Detect which cell encompasses the target text, then output its (x, y) center coordinate. 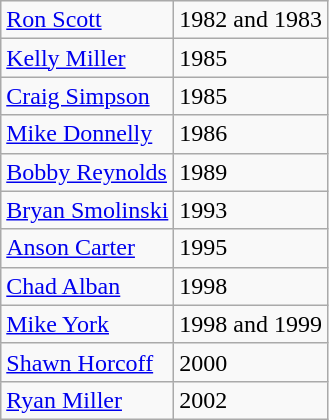
2002 (251, 400)
1998 and 1999 (251, 324)
1982 and 1983 (251, 20)
1995 (251, 248)
Bryan Smolinski (88, 210)
1993 (251, 210)
Kelly Miller (88, 58)
1986 (251, 134)
Ryan Miller (88, 400)
Mike Donnelly (88, 134)
1989 (251, 172)
2000 (251, 362)
Bobby Reynolds (88, 172)
Chad Alban (88, 286)
Craig Simpson (88, 96)
Ron Scott (88, 20)
Shawn Horcoff (88, 362)
Anson Carter (88, 248)
Mike York (88, 324)
1998 (251, 286)
